Locate the cell with the specified text and output its [x, y] center coordinate. 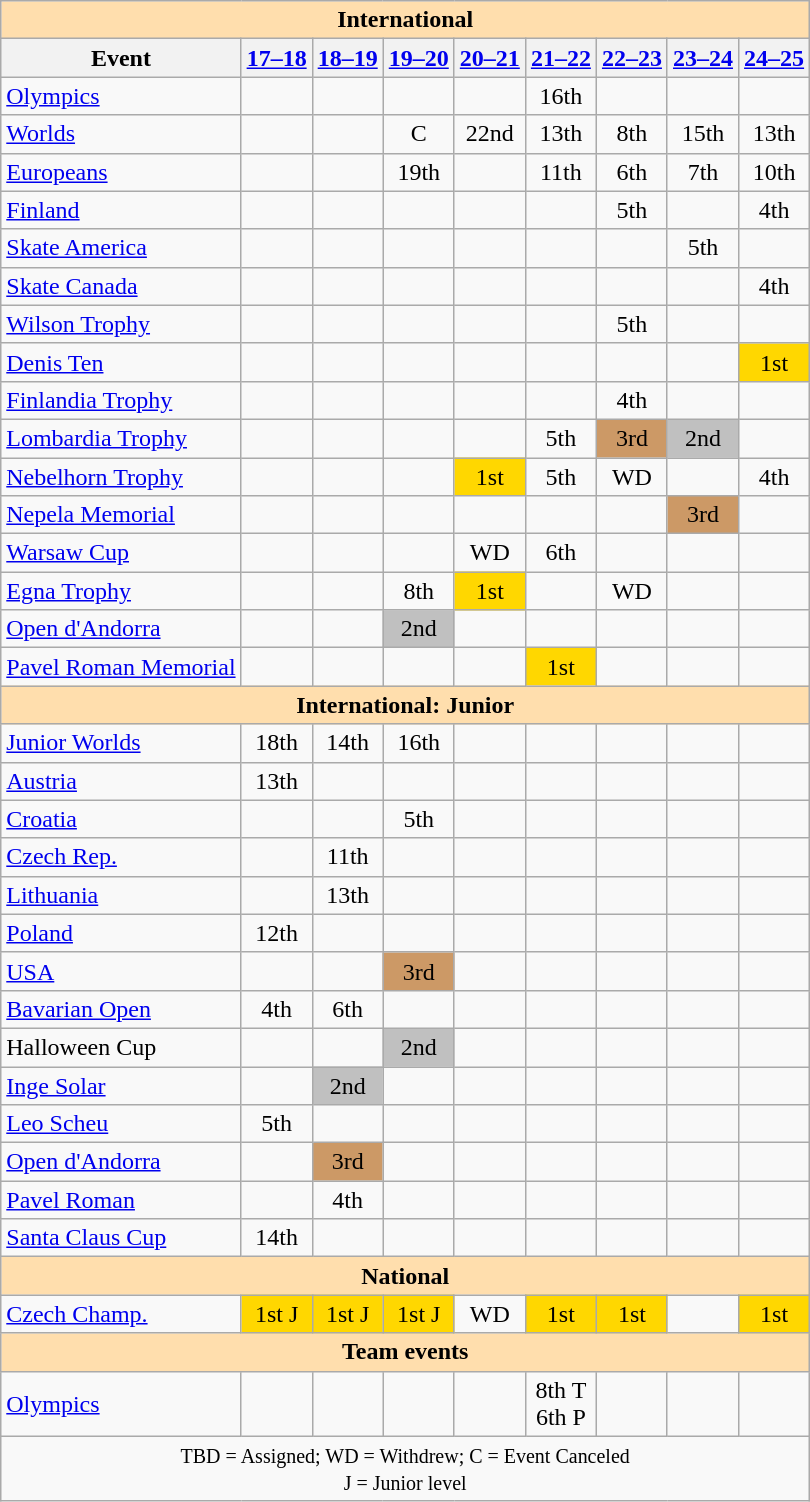
Skate Canada [121, 286]
22–23 [632, 58]
18–19 [348, 58]
7th [702, 172]
Denis Ten [121, 362]
Wilson Trophy [121, 324]
Nebelhorn Trophy [121, 477]
23–24 [702, 58]
12th [276, 933]
Europeans [121, 172]
8th T 6th P [560, 1404]
17–18 [276, 58]
National [406, 1276]
Poland [121, 933]
Junior Worlds [121, 743]
Team events [406, 1352]
22nd [490, 134]
10th [774, 172]
20–21 [490, 58]
USA [121, 971]
Bavarian Open [121, 1009]
19th [418, 172]
Skate America [121, 248]
Worlds [121, 134]
Austria [121, 781]
21–22 [560, 58]
Pavel Roman [121, 1200]
Finlandia Trophy [121, 400]
Finland [121, 210]
Czech Rep. [121, 857]
Egna Trophy [121, 591]
Lombardia Trophy [121, 438]
Lithuania [121, 895]
Croatia [121, 819]
Nepela Memorial [121, 515]
15th [702, 134]
Czech Champ. [121, 1314]
Pavel Roman Memorial [121, 667]
International: Junior [406, 705]
Santa Claus Cup [121, 1238]
Warsaw Cup [121, 553]
Halloween Cup [121, 1047]
Inge Solar [121, 1085]
C [418, 134]
Leo Scheu [121, 1124]
18th [276, 743]
International [406, 20]
24–25 [774, 58]
19–20 [418, 58]
TBD = Assigned; WD = Withdrew; C = Event CanceledJ = Junior level [406, 1468]
Event [121, 58]
